Find where the given text appears and provide that cell's center as [x, y] coordinate. 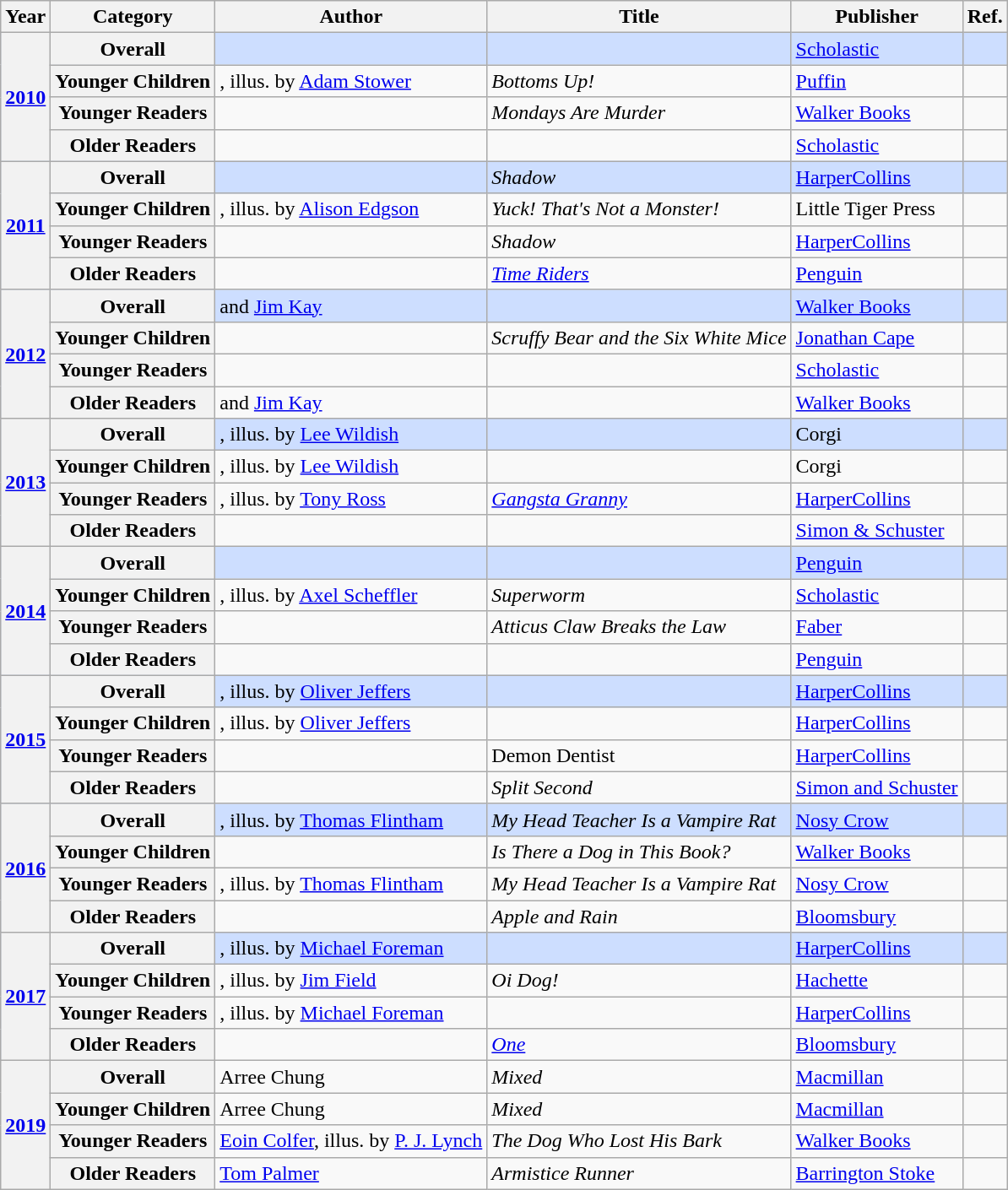
Armistice Runner [639, 1173]
2012 [25, 354]
Gangsta Granny [639, 499]
Jonathan Cape [876, 338]
, illus. by Axel Scheffler [351, 595]
Bottoms Up! [639, 81]
, illus. by Jim Field [351, 981]
2011 [25, 225]
Faber [876, 627]
Title [639, 17]
Time Riders [639, 273]
Ref. [984, 17]
2017 [25, 997]
Puffin [876, 81]
, illus. by Adam Stower [351, 81]
Oi Dog! [639, 981]
Simon & Schuster [876, 531]
Split Second [639, 787]
Tom Palmer [351, 1173]
Publisher [876, 17]
, illus. by Tony Ross [351, 499]
2013 [25, 483]
2015 [25, 739]
Demon Dentist [639, 755]
Category [133, 17]
Atticus Claw Breaks the Law [639, 627]
Eoin Colfer, illus. by P. J. Lynch [351, 1141]
Year [25, 17]
Simon and Schuster [876, 787]
Scruffy Bear and the Six White Mice [639, 338]
2010 [25, 97]
Mondays Are Murder [639, 113]
Barrington Stoke [876, 1173]
One [639, 1045]
2016 [25, 868]
, illus. by Alison Edgson [351, 209]
Superworm [639, 595]
Little Tiger Press [876, 209]
Author [351, 17]
2019 [25, 1125]
2014 [25, 611]
Hachette [876, 981]
Apple and Rain [639, 916]
The Dog Who Lost His Bark [639, 1141]
Yuck! That's Not a Monster! [639, 209]
Is There a Dog in This Book? [639, 852]
